Pinpoint the cell where the given text exists, returning its [x, y] midpoint coordinate. 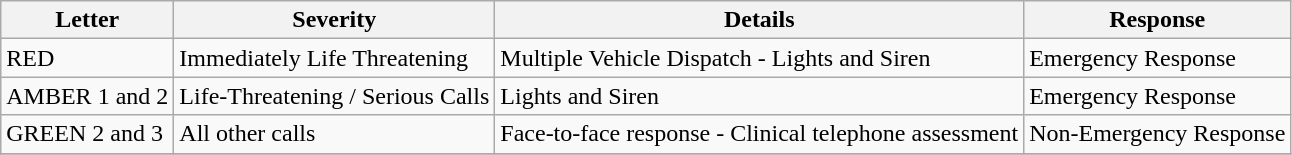
Lights and Siren [760, 96]
GREEN 2 and 3 [88, 134]
Letter [88, 20]
Face-to-face response - Clinical telephone assessment [760, 134]
Details [760, 20]
Response [1158, 20]
All other calls [334, 134]
Immediately Life Threatening [334, 58]
Life-Threatening / Serious Calls [334, 96]
Non-Emergency Response [1158, 134]
Multiple Vehicle Dispatch - Lights and Siren [760, 58]
Severity [334, 20]
AMBER 1 and 2 [88, 96]
RED [88, 58]
